Determine the (X, Y) coordinate at the center of the cell enclosing the given text.  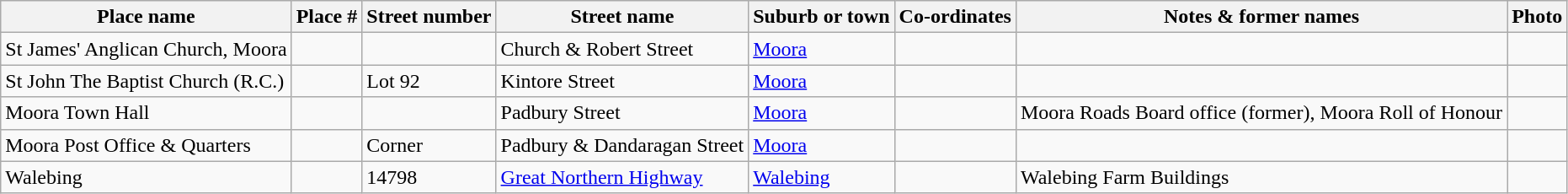
Church & Robert Street (622, 49)
Lot 92 (429, 81)
Corner (429, 145)
Place name (147, 17)
Co-ordinates (955, 17)
St John The Baptist Church (R.C.) (147, 81)
Padbury & Dandaragan Street (622, 145)
Notes & former names (1261, 17)
Street number (429, 17)
Moora Post Office & Quarters (147, 145)
Moora Roads Board office (former), Moora Roll of Honour (1261, 113)
Walebing Farm Buildings (1261, 177)
Suburb or town (822, 17)
14798 (429, 177)
Street name (622, 17)
Moora Town Hall (147, 113)
Place # (327, 17)
St James' Anglican Church, Moora (147, 49)
Kintore Street (622, 81)
Padbury Street (622, 113)
Great Northern Highway (622, 177)
Photo (1538, 17)
